For the text-containing cell, return its midpoint in [x, y] coordinate format. 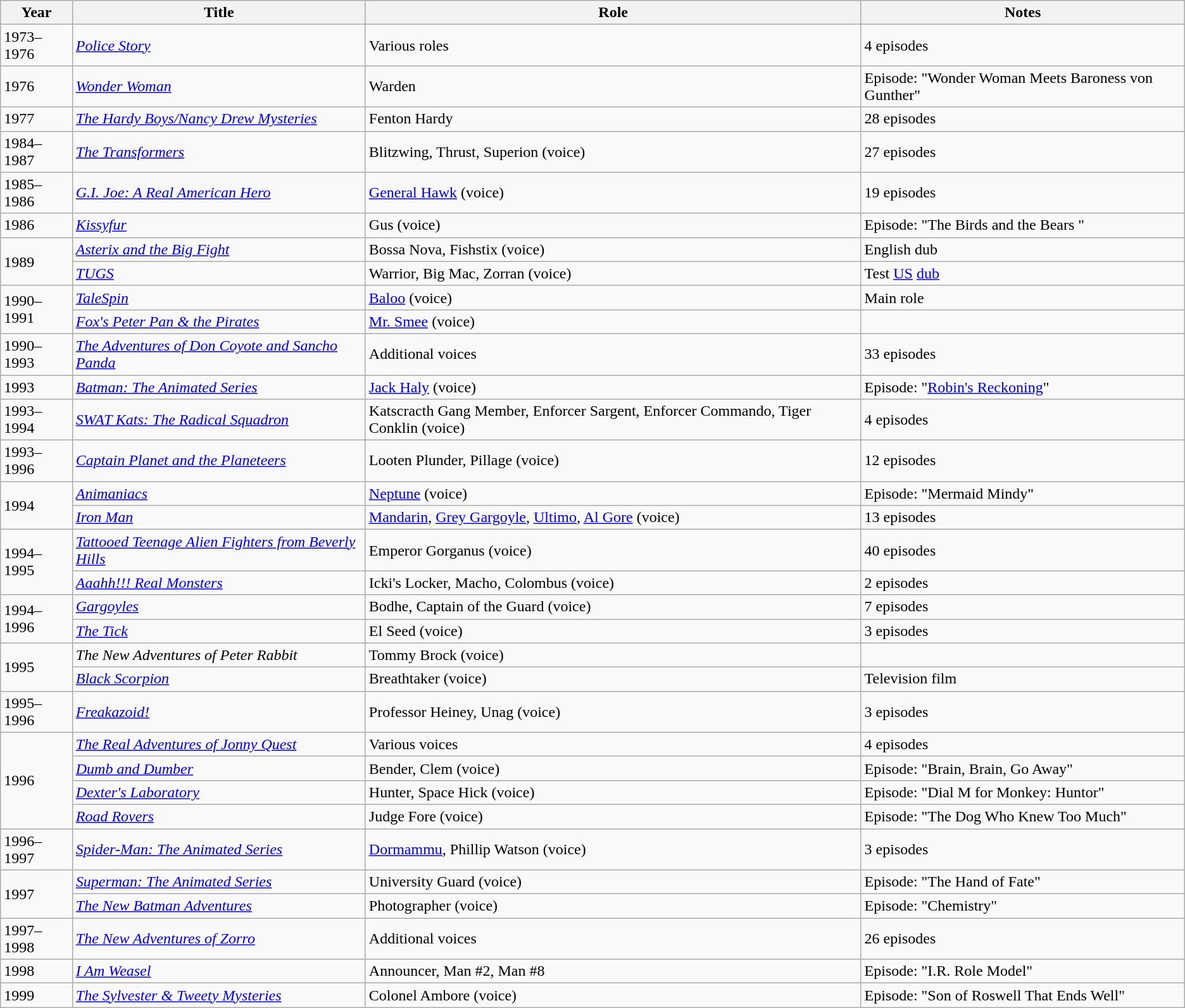
1994–1996 [37, 619]
27 episodes [1023, 152]
Title [219, 13]
Main role [1023, 297]
G.I. Joe: A Real American Hero [219, 192]
Emperor Gorganus (voice) [613, 551]
Warden [613, 86]
2 episodes [1023, 583]
Spider-Man: The Animated Series [219, 849]
Kissyfur [219, 225]
General Hawk (voice) [613, 192]
El Seed (voice) [613, 631]
The Sylvester & Tweety Mysteries [219, 995]
Police Story [219, 46]
1994–1995 [37, 562]
The Tick [219, 631]
28 episodes [1023, 119]
Announcer, Man #2, Man #8 [613, 971]
Animaniacs [219, 494]
Tattooed Teenage Alien Fighters from Beverly Hills [219, 551]
1995–1996 [37, 711]
1999 [37, 995]
Episode: "Son of Roswell That Ends Well" [1023, 995]
1993–1994 [37, 420]
The New Adventures of Zorro [219, 939]
Episode: "Brain, Brain, Go Away" [1023, 768]
1990–1993 [37, 354]
I Am Weasel [219, 971]
Jack Haly (voice) [613, 387]
1998 [37, 971]
Colonel Ambore (voice) [613, 995]
TUGS [219, 273]
Mr. Smee (voice) [613, 321]
Fox's Peter Pan & the Pirates [219, 321]
Episode: "Mermaid Mindy" [1023, 494]
1985–1986 [37, 192]
7 episodes [1023, 607]
The Hardy Boys/Nancy Drew Mysteries [219, 119]
Asterix and the Big Fight [219, 249]
The Real Adventures of Jonny Quest [219, 744]
SWAT Kats: The Radical Squadron [219, 420]
Dumb and Dumber [219, 768]
1993–1996 [37, 461]
Black Scorpion [219, 679]
Notes [1023, 13]
1997–1998 [37, 939]
Year [37, 13]
Icki's Locker, Macho, Colombus (voice) [613, 583]
1995 [37, 667]
Role [613, 13]
1984–1987 [37, 152]
1993 [37, 387]
Gargoyles [219, 607]
Dormammu, Phillip Watson (voice) [613, 849]
Neptune (voice) [613, 494]
Road Rovers [219, 816]
Test US dub [1023, 273]
Episode: "The Birds and the Bears " [1023, 225]
Blitzwing, Thrust, Superion (voice) [613, 152]
1986 [37, 225]
40 episodes [1023, 551]
Judge Fore (voice) [613, 816]
Episode: "Dial M for Monkey: Huntor" [1023, 792]
Fenton Hardy [613, 119]
Various voices [613, 744]
Aaahh!!! Real Monsters [219, 583]
Katscracth Gang Member, Enforcer Sargent, Enforcer Commando, Tiger Conklin (voice) [613, 420]
1994 [37, 506]
Dexter's Laboratory [219, 792]
University Guard (voice) [613, 882]
1977 [37, 119]
Breathtaker (voice) [613, 679]
Various roles [613, 46]
Episode: "I.R. Role Model" [1023, 971]
Television film [1023, 679]
Batman: The Animated Series [219, 387]
TaleSpin [219, 297]
Gus (voice) [613, 225]
1996–1997 [37, 849]
13 episodes [1023, 518]
Episode: "Chemistry" [1023, 906]
Photographer (voice) [613, 906]
The Transformers [219, 152]
Superman: The Animated Series [219, 882]
Episode: "The Hand of Fate" [1023, 882]
26 episodes [1023, 939]
The Adventures of Don Coyote and Sancho Panda [219, 354]
1997 [37, 894]
Episode: "Robin's Reckoning" [1023, 387]
Tommy Brock (voice) [613, 655]
33 episodes [1023, 354]
Iron Man [219, 518]
Wonder Woman [219, 86]
Bossa Nova, Fishstix (voice) [613, 249]
12 episodes [1023, 461]
Hunter, Space Hick (voice) [613, 792]
Episode: "Wonder Woman Meets Baroness von Gunther" [1023, 86]
Looten Plunder, Pillage (voice) [613, 461]
Mandarin, Grey Gargoyle, Ultimo, Al Gore (voice) [613, 518]
Bender, Clem (voice) [613, 768]
Bodhe, Captain of the Guard (voice) [613, 607]
1989 [37, 261]
Freakazoid! [219, 711]
Episode: "The Dog Who Knew Too Much" [1023, 816]
Captain Planet and the Planeteers [219, 461]
1976 [37, 86]
1990–1991 [37, 309]
1996 [37, 780]
19 episodes [1023, 192]
The New Batman Adventures [219, 906]
Baloo (voice) [613, 297]
Warrior, Big Mac, Zorran (voice) [613, 273]
The New Adventures of Peter Rabbit [219, 655]
Professor Heiney, Unag (voice) [613, 711]
1973–1976 [37, 46]
English dub [1023, 249]
